Locate the cell with the specified text and output its [x, y] center coordinate. 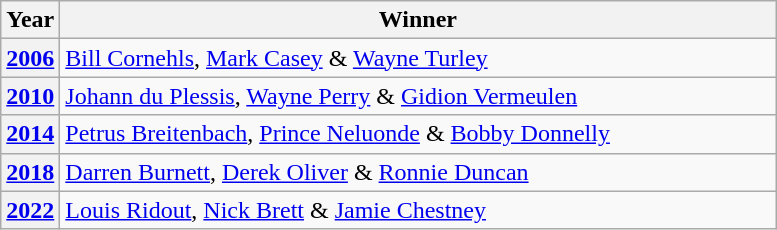
2006 [30, 58]
2018 [30, 172]
Bill Cornehls, Mark Casey & Wayne Turley [418, 58]
2022 [30, 210]
2014 [30, 134]
Year [30, 20]
2010 [30, 96]
Johann du Plessis, Wayne Perry & Gidion Vermeulen [418, 96]
Winner [418, 20]
Louis Ridout, Nick Brett & Jamie Chestney [418, 210]
Darren Burnett, Derek Oliver & Ronnie Duncan [418, 172]
Petrus Breitenbach, Prince Neluonde & Bobby Donnelly [418, 134]
